Find where the given text appears and provide that cell's center as (X, Y) coordinate. 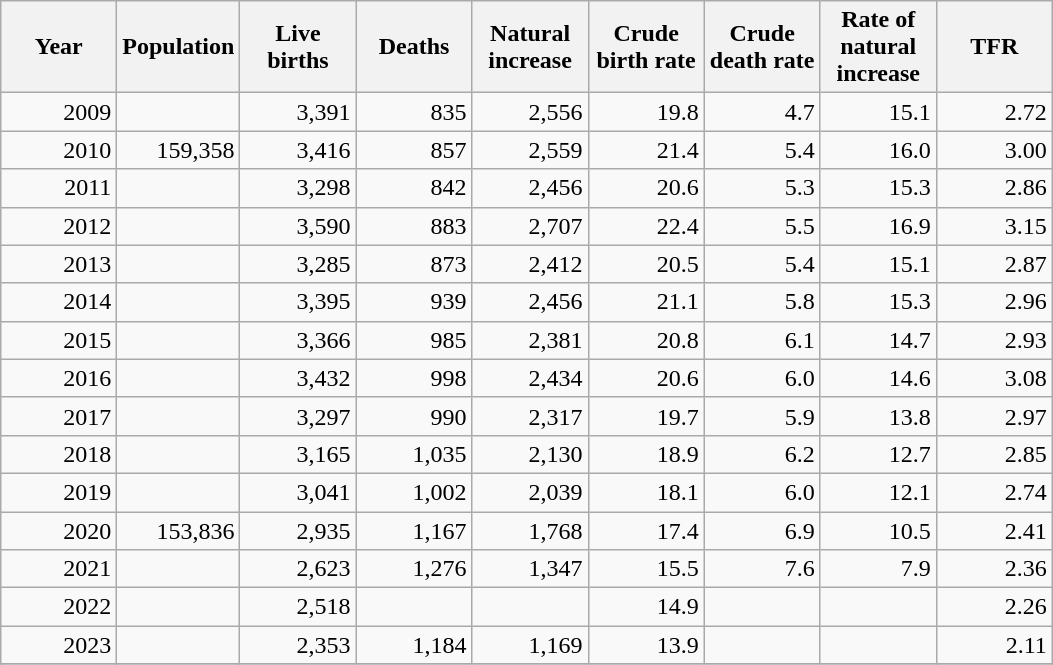
3,395 (298, 302)
16.0 (878, 150)
2.72 (994, 112)
20.5 (646, 264)
2018 (59, 454)
2.74 (994, 492)
7.9 (878, 569)
Live births (298, 47)
2.11 (994, 645)
Natural increase (530, 47)
1,768 (530, 531)
13.9 (646, 645)
873 (414, 264)
2,935 (298, 531)
2,317 (530, 416)
2,412 (530, 264)
5.8 (762, 302)
3,432 (298, 378)
3,416 (298, 150)
2020 (59, 531)
2,130 (530, 454)
2,707 (530, 226)
2015 (59, 340)
3.08 (994, 378)
835 (414, 112)
2.93 (994, 340)
20.8 (646, 340)
3,298 (298, 188)
2010 (59, 150)
2023 (59, 645)
6.9 (762, 531)
1,184 (414, 645)
6.2 (762, 454)
3,366 (298, 340)
3,041 (298, 492)
2.36 (994, 569)
1,002 (414, 492)
5.5 (762, 226)
21.1 (646, 302)
2.96 (994, 302)
4.7 (762, 112)
1,167 (414, 531)
22.4 (646, 226)
2016 (59, 378)
3,391 (298, 112)
2009 (59, 112)
2019 (59, 492)
2,559 (530, 150)
159,358 (178, 150)
16.9 (878, 226)
1,276 (414, 569)
18.9 (646, 454)
Deaths (414, 47)
3,297 (298, 416)
2.97 (994, 416)
TFR (994, 47)
998 (414, 378)
2021 (59, 569)
2017 (59, 416)
Crude birth rate (646, 47)
1,347 (530, 569)
842 (414, 188)
2011 (59, 188)
15.5 (646, 569)
3,165 (298, 454)
21.4 (646, 150)
2,381 (530, 340)
7.6 (762, 569)
2,556 (530, 112)
13.8 (878, 416)
14.9 (646, 607)
985 (414, 340)
19.8 (646, 112)
17.4 (646, 531)
2.85 (994, 454)
14.7 (878, 340)
1,035 (414, 454)
2.26 (994, 607)
2,434 (530, 378)
3.00 (994, 150)
6.1 (762, 340)
2,518 (298, 607)
3.15 (994, 226)
12.7 (878, 454)
2022 (59, 607)
5.9 (762, 416)
2,623 (298, 569)
18.1 (646, 492)
2013 (59, 264)
14.6 (878, 378)
990 (414, 416)
2.41 (994, 531)
19.7 (646, 416)
1,169 (530, 645)
Crude death rate (762, 47)
Year (59, 47)
5.3 (762, 188)
Rate of natural increase (878, 47)
883 (414, 226)
153,836 (178, 531)
12.1 (878, 492)
2012 (59, 226)
10.5 (878, 531)
2014 (59, 302)
2,039 (530, 492)
939 (414, 302)
3,285 (298, 264)
3,590 (298, 226)
2,353 (298, 645)
2.86 (994, 188)
Population (178, 47)
2.87 (994, 264)
857 (414, 150)
